Extract the (x, y) coordinate from the center of the cell holding the provided text.  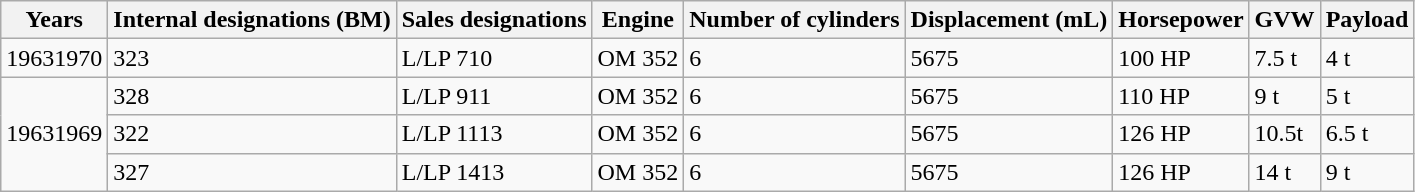
322 (252, 134)
7.5 t (1284, 58)
L/LP 911 (494, 96)
GVW (1284, 20)
L/LP 1113 (494, 134)
Engine (638, 20)
Displacement (mL) (1009, 20)
Sales designations (494, 20)
19631970 (54, 58)
323 (252, 58)
327 (252, 172)
10.5t (1284, 134)
Payload (1367, 20)
328 (252, 96)
110 HP (1181, 96)
L/LP 1413 (494, 172)
4 t (1367, 58)
Years (54, 20)
Number of cylinders (794, 20)
L/LP 710 (494, 58)
14 t (1284, 172)
6.5 t (1367, 134)
Horsepower (1181, 20)
100 HP (1181, 58)
Internal designations (BM) (252, 20)
19631969 (54, 134)
5 t (1367, 96)
